Identify which cell holds the provided text, then report its [X, Y] central coordinate. 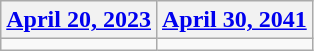
April 20, 2023 [79, 20]
April 30, 2041 [234, 20]
